Return the (x, y) coordinate for the center point of the cell that contains the specified text.  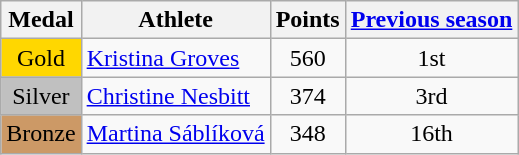
Points (308, 20)
348 (308, 134)
Christine Nesbitt (176, 96)
Previous season (432, 20)
560 (308, 58)
374 (308, 96)
Athlete (176, 20)
Bronze (41, 134)
16th (432, 134)
Medal (41, 20)
Silver (41, 96)
1st (432, 58)
Kristina Groves (176, 58)
3rd (432, 96)
Gold (41, 58)
Martina Sáblíková (176, 134)
